Locate the cell with the specified text and output its (x, y) center coordinate. 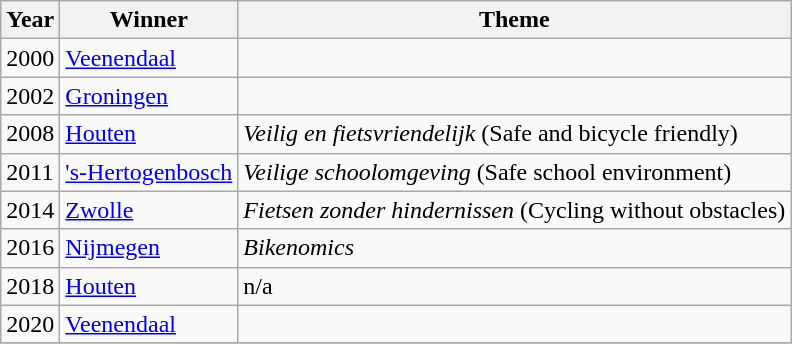
2016 (30, 248)
Fietsen zonder hindernissen (Cycling without obstacles) (514, 210)
Nijmegen (149, 248)
2014 (30, 210)
Theme (514, 20)
Bikenomics (514, 248)
2018 (30, 286)
2008 (30, 134)
Veilige schoolomgeving (Safe school environment) (514, 172)
Zwolle (149, 210)
Groningen (149, 96)
2002 (30, 96)
Year (30, 20)
's-Hertogenbosch (149, 172)
2000 (30, 58)
Winner (149, 20)
2020 (30, 324)
Veilig en fietsvriendelijk (Safe and bicycle friendly) (514, 134)
n/a (514, 286)
2011 (30, 172)
